Return [x, y] of the center of cell containing provided text 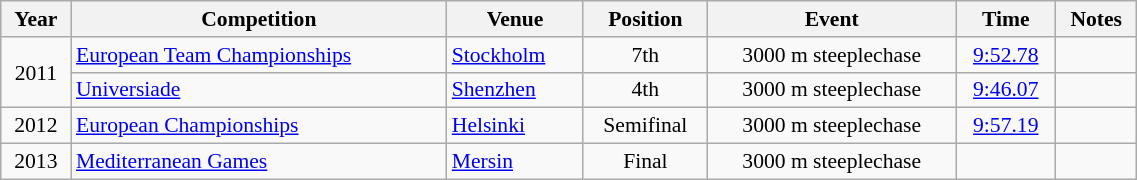
9:46.07 [1006, 90]
European Team Championships [259, 55]
Event [832, 19]
4th [645, 90]
7th [645, 55]
Universiade [259, 90]
9:52.78 [1006, 55]
European Championships [259, 126]
Notes [1096, 19]
Position [645, 19]
Mediterranean Games [259, 162]
Shenzhen [516, 90]
Venue [516, 19]
Competition [259, 19]
2013 [36, 162]
Year [36, 19]
9:57.19 [1006, 126]
Semifinal [645, 126]
Final [645, 162]
Time [1006, 19]
Stockholm [516, 55]
Mersin [516, 162]
2012 [36, 126]
Helsinki [516, 126]
2011 [36, 72]
